Search for the cell housing the specified text and yield its [X, Y] center coordinate. 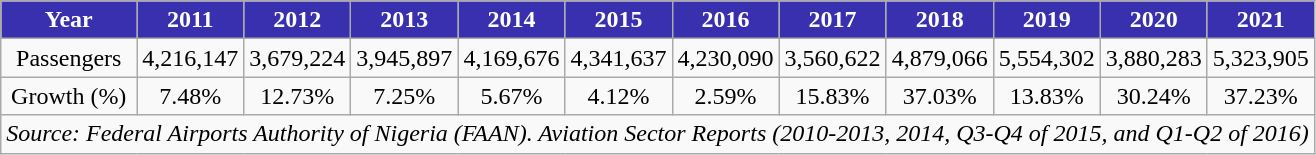
2018 [940, 20]
Passengers [69, 58]
2012 [298, 20]
5,323,905 [1260, 58]
7.25% [404, 96]
Source: Federal Airports Authority of Nigeria (FAAN). Aviation Sector Reports (2010-2013, 2014, Q3-Q4 of 2015, and Q1-Q2 of 2016) [658, 134]
4,216,147 [190, 58]
2017 [832, 20]
37.03% [940, 96]
3,560,622 [832, 58]
15.83% [832, 96]
3,880,283 [1154, 58]
3,679,224 [298, 58]
2011 [190, 20]
5.67% [512, 96]
2.59% [726, 96]
4,341,637 [618, 58]
3,945,897 [404, 58]
4,879,066 [940, 58]
13.83% [1046, 96]
5,554,302 [1046, 58]
37.23% [1260, 96]
Growth (%) [69, 96]
Year [69, 20]
30.24% [1154, 96]
4,230,090 [726, 58]
2014 [512, 20]
2015 [618, 20]
4.12% [618, 96]
2013 [404, 20]
2016 [726, 20]
2020 [1154, 20]
2021 [1260, 20]
7.48% [190, 96]
2019 [1046, 20]
4,169,676 [512, 58]
12.73% [298, 96]
